Extract the [X, Y] coordinate from the center of the cell holding the provided text.  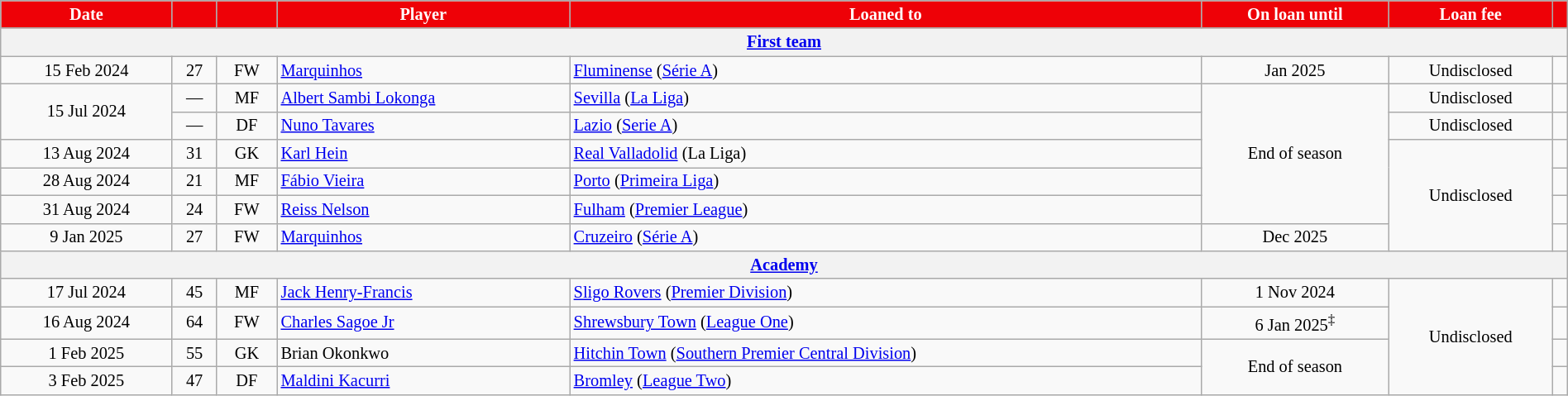
24 [194, 209]
Player [423, 14]
31 Aug 2024 [86, 209]
Loan fee [1470, 14]
Sligo Rovers (Premier Division) [886, 293]
Dec 2025 [1295, 237]
Fulham (Premier League) [886, 209]
47 [194, 380]
1 Nov 2024 [1295, 293]
31 [194, 154]
First team [784, 42]
Brian Okonkwo [423, 353]
28 Aug 2024 [86, 181]
64 [194, 322]
Date [86, 14]
15 Feb 2024 [86, 70]
16 Aug 2024 [86, 322]
9 Jan 2025 [86, 237]
Sevilla (La Liga) [886, 98]
On loan until [1295, 14]
Academy [784, 265]
Jan 2025 [1295, 70]
17 Jul 2024 [86, 293]
Cruzeiro (Série A) [886, 237]
Albert Sambi Lokonga [423, 98]
Fluminense (Série A) [886, 70]
Loaned to [886, 14]
Shrewsbury Town (League One) [886, 322]
Real Valladolid (La Liga) [886, 154]
21 [194, 181]
Porto (Primeira Liga) [886, 181]
55 [194, 353]
13 Aug 2024 [86, 154]
3 Feb 2025 [86, 380]
Maldini Kacurri [423, 380]
Reiss Nelson [423, 209]
Fábio Vieira [423, 181]
45 [194, 293]
15 Jul 2024 [86, 111]
Charles Sagoe Jr [423, 322]
6 Jan 2025‡ [1295, 322]
Lazio (Serie A) [886, 126]
Jack Henry-Francis [423, 293]
1 Feb 2025 [86, 353]
Hitchin Town (Southern Premier Central Division) [886, 353]
Karl Hein [423, 154]
Bromley (League Two) [886, 380]
Nuno Tavares [423, 126]
